From the cell containing the given text, extract its center point as [x, y] coordinate. 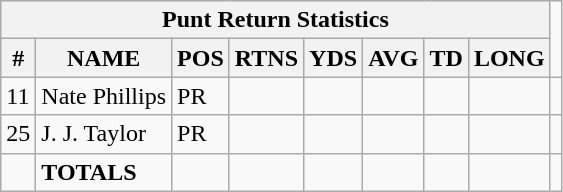
LONG [509, 58]
25 [18, 134]
# [18, 58]
POS [201, 58]
Punt Return Statistics [276, 20]
NAME [104, 58]
TOTALS [104, 172]
RTNS [266, 58]
11 [18, 96]
TD [446, 58]
AVG [394, 58]
YDS [334, 58]
Nate Phillips [104, 96]
J. J. Taylor [104, 134]
